Determine the [X, Y] coordinate at the center of the cell enclosing the given text.  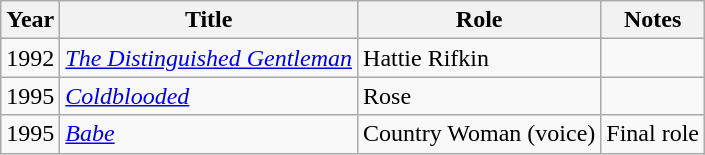
Title [209, 20]
Final role [653, 134]
1992 [30, 58]
Role [480, 20]
Hattie Rifkin [480, 58]
The Distinguished Gentleman [209, 58]
Babe [209, 134]
Rose [480, 96]
Year [30, 20]
Notes [653, 20]
Country Woman (voice) [480, 134]
Coldblooded [209, 96]
